Determine the (x, y) coordinate at the center of the cell enclosing the given text.  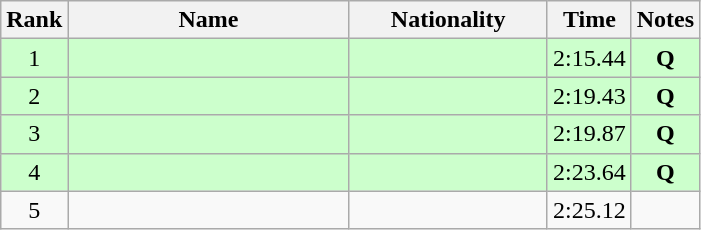
2 (34, 96)
4 (34, 172)
1 (34, 58)
Nationality (448, 20)
Notes (665, 20)
2:25.12 (589, 210)
Name (208, 20)
2:19.43 (589, 96)
2:15.44 (589, 58)
3 (34, 134)
2:23.64 (589, 172)
Time (589, 20)
5 (34, 210)
Rank (34, 20)
2:19.87 (589, 134)
